Locate the cell with the specified text and output its (X, Y) center coordinate. 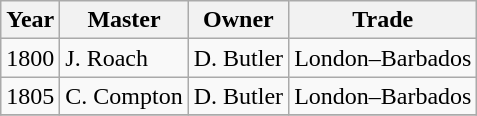
1805 (30, 96)
Master (124, 20)
Owner (238, 20)
J. Roach (124, 58)
Year (30, 20)
Trade (383, 20)
C. Compton (124, 96)
1800 (30, 58)
